Locate the cell with the specified text and output its [X, Y] center coordinate. 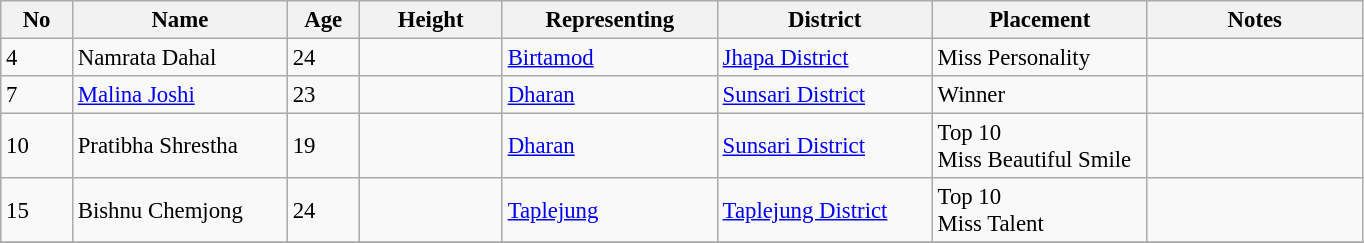
7 [37, 95]
Taplejung [610, 210]
Top 10 Miss Beautiful Smile [1040, 146]
Namrata Dahal [180, 58]
15 [37, 210]
District [824, 20]
Jhapa District [824, 58]
Malina Joshi [180, 95]
No [37, 20]
19 [323, 146]
23 [323, 95]
Birtamod [610, 58]
4 [37, 58]
Taplejung District [824, 210]
Top 10 Miss Talent [1040, 210]
Bishnu Chemjong [180, 210]
Miss Personality [1040, 58]
Notes [1254, 20]
10 [37, 146]
Placement [1040, 20]
Age [323, 20]
Pratibha Shrestha [180, 146]
Winner [1040, 95]
Height [430, 20]
Name [180, 20]
Representing [610, 20]
